Provide the (X, Y) coordinate of the cell's center where the given text is located.  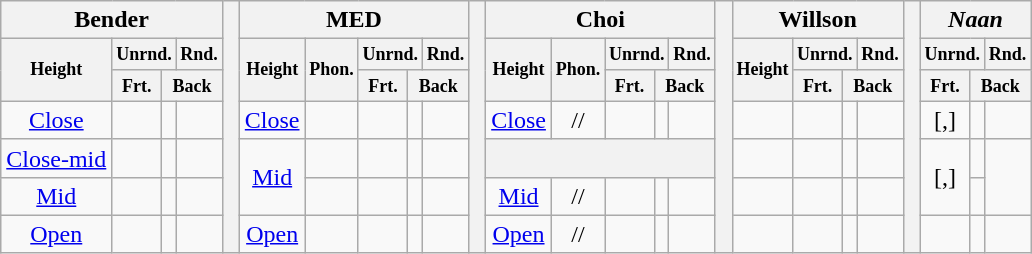
Willson (818, 20)
Close-mid (56, 158)
Bender (112, 20)
Choi (600, 20)
MED (354, 20)
Naan (975, 20)
